Output the [x, y] coordinate of the center of the cell containing the given text.  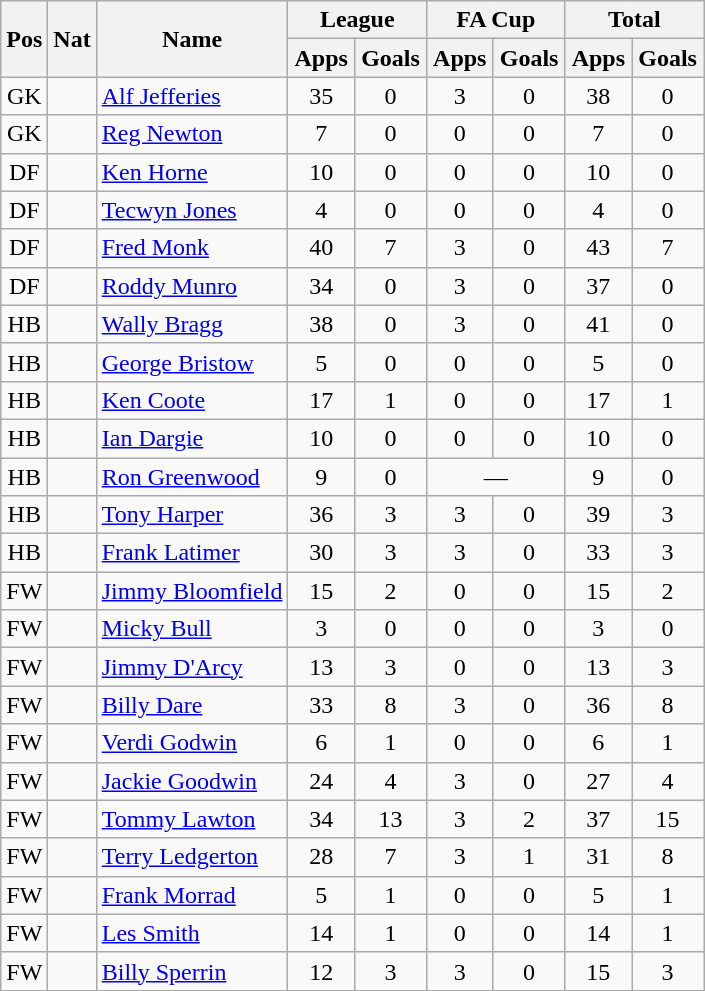
Terry Ledgerton [192, 857]
40 [322, 248]
Ken Horne [192, 172]
League [358, 20]
Tecwyn Jones [192, 210]
Tony Harper [192, 515]
Pos [24, 39]
Nat [72, 39]
Reg Newton [192, 134]
Micky Bull [192, 629]
Frank Morrad [192, 895]
41 [598, 324]
Wally Bragg [192, 324]
Total [634, 20]
Name [192, 39]
24 [322, 781]
Fred Monk [192, 248]
12 [322, 971]
FA Cup [496, 20]
Ian Dargie [192, 438]
Ken Coote [192, 400]
Ron Greenwood [192, 477]
Frank Latimer [192, 553]
Billy Dare [192, 705]
Jimmy Bloomfield [192, 591]
28 [322, 857]
Alf Jefferies [192, 96]
Roddy Munro [192, 286]
Verdi Godwin [192, 743]
— [496, 477]
43 [598, 248]
Billy Sperrin [192, 971]
Jackie Goodwin [192, 781]
George Bristow [192, 362]
Les Smith [192, 933]
31 [598, 857]
Jimmy D'Arcy [192, 667]
39 [598, 515]
35 [322, 96]
30 [322, 553]
27 [598, 781]
Tommy Lawton [192, 819]
